Return the [x, y] coordinate for the center point of the cell that contains the specified text.  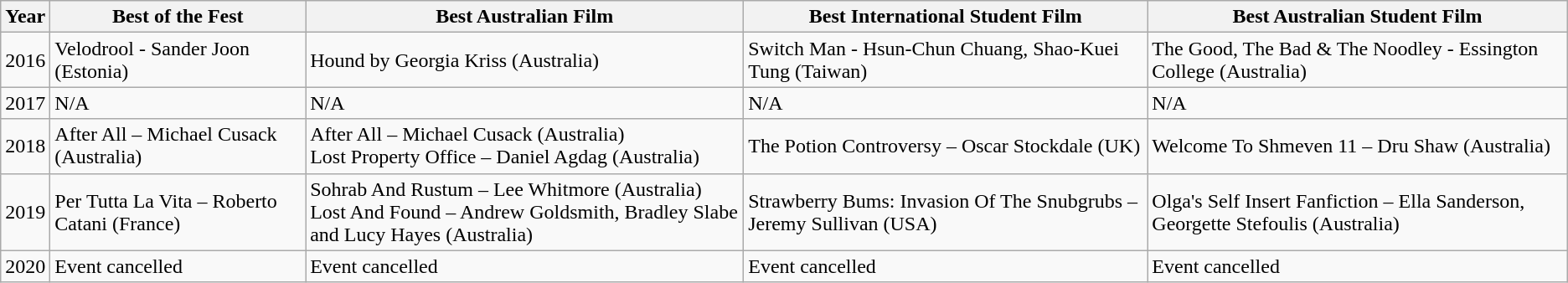
Welcome To Shmeven 11 – Dru Shaw (Australia) [1357, 146]
Best International Student Film [946, 17]
Strawberry Bums: Invasion Of The Snubgrubs – Jeremy Sullivan (USA) [946, 212]
Switch Man - Hsun-Chun Chuang, Shao-Kuei Tung (Taiwan) [946, 60]
Year [25, 17]
2020 [25, 266]
2016 [25, 60]
After All – Michael Cusack (Australia)Lost Property Office – Daniel Agdag (Australia) [524, 146]
Best Australian Student Film [1357, 17]
2019 [25, 212]
The Good, The Bad & The Noodley - Essington College (Australia) [1357, 60]
The Potion Controversy – Oscar Stockdale (UK) [946, 146]
Best of the Fest [178, 17]
2018 [25, 146]
Sohrab And Rustum – Lee Whitmore (Australia)Lost And Found – Andrew Goldsmith, Bradley Slabe and Lucy Hayes (Australia) [524, 212]
Olga's Self Insert Fanfiction – Ella Sanderson, Georgette Stefoulis (Australia) [1357, 212]
Hound by Georgia Kriss (Australia) [524, 60]
Velodrool - Sander Joon (Estonia) [178, 60]
After All – Michael Cusack (Australia) [178, 146]
Best Australian Film [524, 17]
2017 [25, 103]
Per Tutta La Vita – Roberto Catani (France) [178, 212]
